Pinpoint the cell where the given text exists, returning its (X, Y) midpoint coordinate. 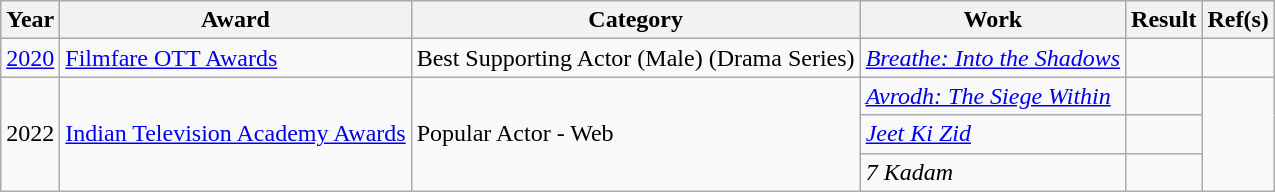
2020 (30, 58)
Filmfare OTT Awards (236, 58)
2022 (30, 134)
Category (636, 20)
Result (1164, 20)
Breathe: Into the Shadows (992, 58)
Ref(s) (1238, 20)
Award (236, 20)
7 Kadam (992, 172)
Indian Television Academy Awards (236, 134)
Popular Actor - Web (636, 134)
Jeet Ki Zid (992, 134)
Avrodh: The Siege Within (992, 96)
Year (30, 20)
Best Supporting Actor (Male) (Drama Series) (636, 58)
Work (992, 20)
